Scan for the cell matching the given text and deliver its (X, Y) coordinate at center. 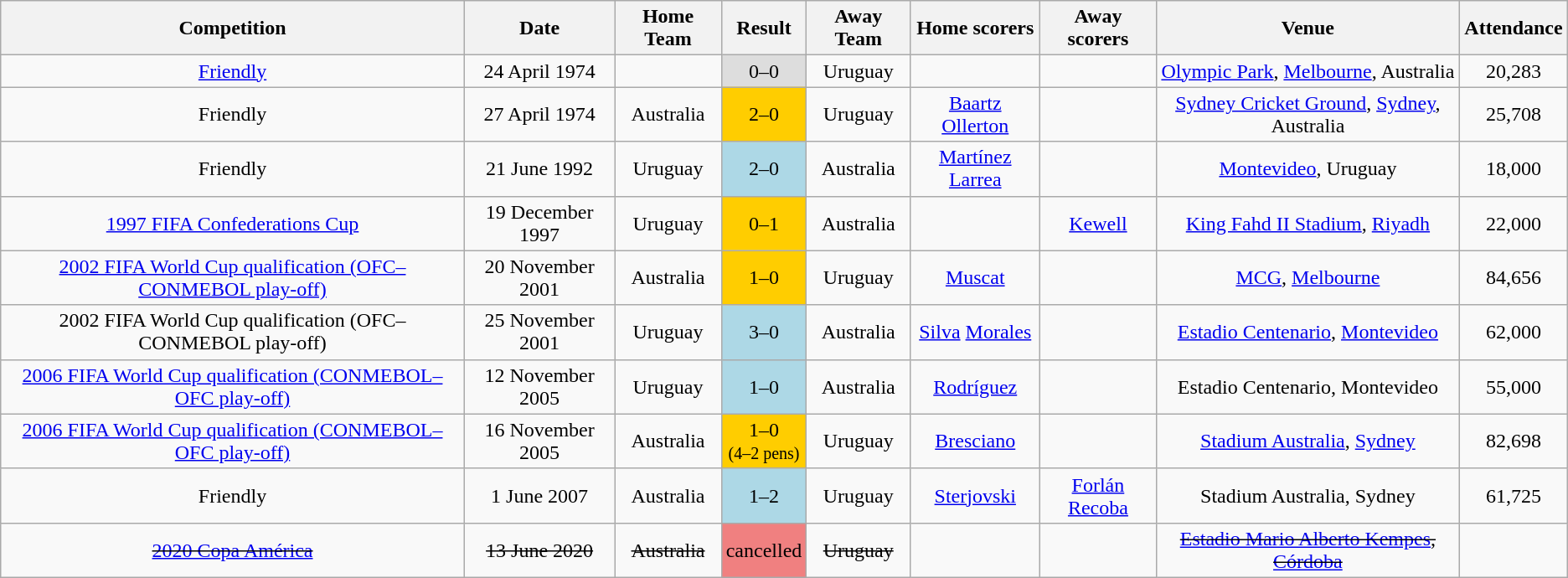
cancelled (764, 550)
3–0 (764, 332)
Away scorers (1098, 28)
Competition (233, 28)
Estadio Mario Alberto Kempes, Córdoba (1308, 550)
20 November 2001 (539, 278)
55,000 (1514, 387)
20,283 (1514, 71)
Result (764, 28)
1–0(4–2 pens) (764, 441)
27 April 1974 (539, 114)
Olympic Park, Melbourne, Australia (1308, 71)
16 November 2005 (539, 441)
1 June 2007 (539, 496)
0–0 (764, 71)
62,000 (1514, 332)
Forlán Recoba (1098, 496)
Away Team (859, 28)
21 June 1992 (539, 169)
2020 Copa América (233, 550)
Baartz Ollerton (975, 114)
24 April 1974 (539, 71)
Home scorers (975, 28)
Sydney Cricket Ground, Sydney, Australia (1308, 114)
12 November 2005 (539, 387)
King Fahd II Stadium, Riyadh (1308, 223)
Venue (1308, 28)
Rodríguez (975, 387)
Home Team (668, 28)
Martínez Larrea (975, 169)
25 November 2001 (539, 332)
Attendance (1514, 28)
Bresciano (975, 441)
25,708 (1514, 114)
MCG, Melbourne (1308, 278)
82,698 (1514, 441)
22,000 (1514, 223)
0–1 (764, 223)
1–2 (764, 496)
Silva Morales (975, 332)
Kewell (1098, 223)
1997 FIFA Confederations Cup (233, 223)
61,725 (1514, 496)
13 June 2020 (539, 550)
Date (539, 28)
Sterjovski (975, 496)
Montevideo, Uruguay (1308, 169)
84,656 (1514, 278)
19 December 1997 (539, 223)
18,000 (1514, 169)
Muscat (975, 278)
